Extract the (X, Y) coordinate from the center of the cell holding the provided text.  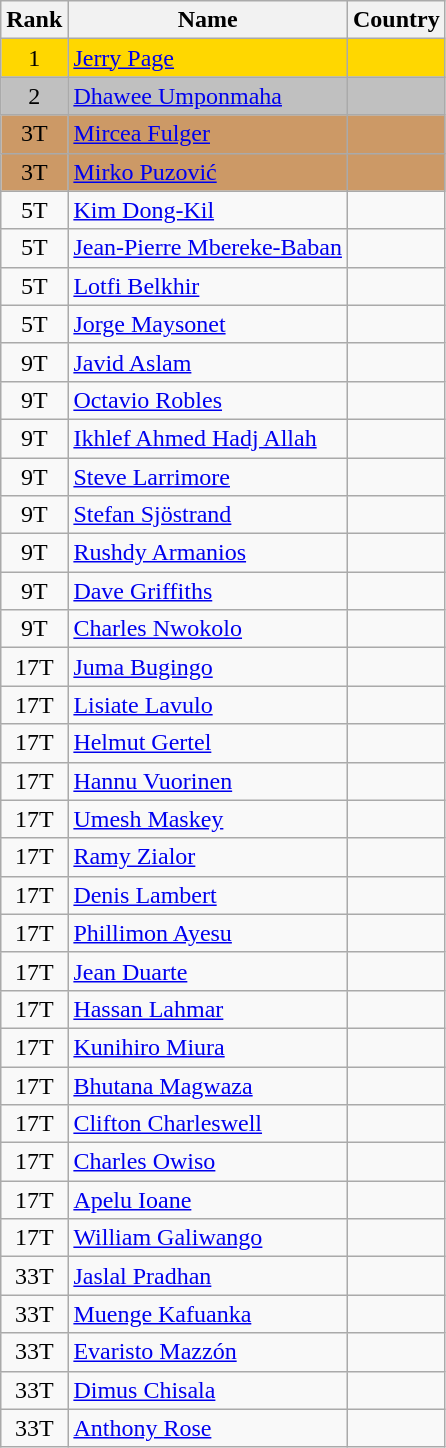
Octavio Robles (208, 400)
Jaslal Pradhan (208, 1276)
Juma Bugingo (208, 667)
2 (34, 96)
Steve Larrimore (208, 477)
Kim Dong-Kil (208, 210)
Charles Nwokolo (208, 629)
Dimus Chisala (208, 1390)
William Galiwango (208, 1238)
Name (208, 20)
Jean Duarte (208, 971)
Lotfi Belkhir (208, 286)
Dhawee Umponmaha (208, 96)
Evaristo Mazzón (208, 1352)
Javid Aslam (208, 362)
Charles Owiso (208, 1162)
Umesh Maskey (208, 819)
Country (396, 20)
Mirko Puzović (208, 172)
Ramy Zialor (208, 857)
Anthony Rose (208, 1428)
Stefan Sjöstrand (208, 515)
Rushdy Armanios (208, 553)
Hannu Vuorinen (208, 781)
Jorge Maysonet (208, 324)
Lisiate Lavulo (208, 705)
Jean-Pierre Mbereke-Baban (208, 248)
Apelu Ioane (208, 1200)
1 (34, 58)
Denis Lambert (208, 895)
Kunihiro Miura (208, 1047)
Bhutana Magwaza (208, 1085)
Jerry Page (208, 58)
Phillimon Ayesu (208, 933)
Dave Griffiths (208, 591)
Hassan Lahmar (208, 1009)
Rank (34, 20)
Ikhlef Ahmed Hadj Allah (208, 438)
Mircea Fulger (208, 134)
Clifton Charleswell (208, 1124)
Helmut Gertel (208, 743)
Muenge Kafuanka (208, 1314)
